Capture the cell that displays the provided text and extract its [x, y] central coordinate. 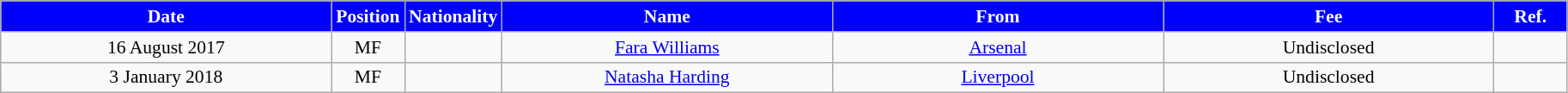
16 August 2017 [167, 47]
3 January 2018 [167, 77]
Position [368, 16]
Ref. [1530, 16]
From [998, 16]
Natasha Harding [666, 77]
Arsenal [998, 47]
Date [167, 16]
Liverpool [998, 77]
Nationality [453, 16]
Name [666, 16]
Fara Williams [666, 47]
Fee [1329, 16]
